Pinpoint the cell where the given text exists, returning its [x, y] midpoint coordinate. 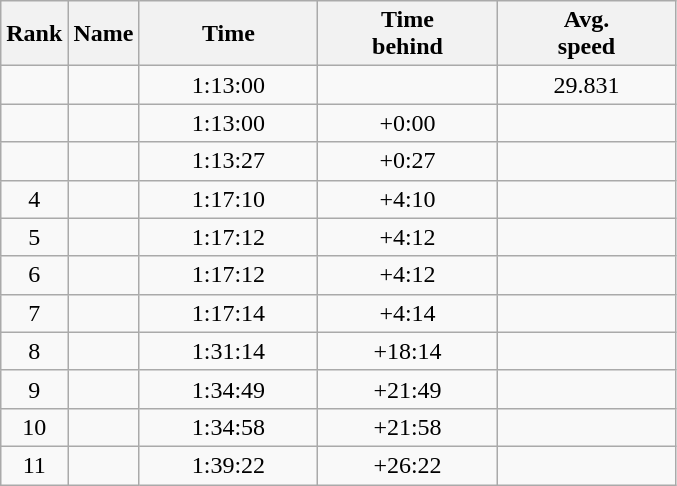
Avg.speed [586, 34]
Timebehind [408, 34]
+26:22 [408, 465]
9 [34, 389]
29.831 [586, 85]
+4:14 [408, 313]
Name [104, 34]
+4:10 [408, 199]
+21:49 [408, 389]
+0:00 [408, 123]
7 [34, 313]
1:17:10 [228, 199]
1:13:27 [228, 161]
+18:14 [408, 351]
+0:27 [408, 161]
Time [228, 34]
1:17:14 [228, 313]
1:34:49 [228, 389]
1:39:22 [228, 465]
1:31:14 [228, 351]
5 [34, 237]
11 [34, 465]
6 [34, 275]
Rank [34, 34]
4 [34, 199]
+21:58 [408, 427]
8 [34, 351]
10 [34, 427]
1:34:58 [228, 427]
